Find where the given text appears and provide that cell's center as (X, Y) coordinate. 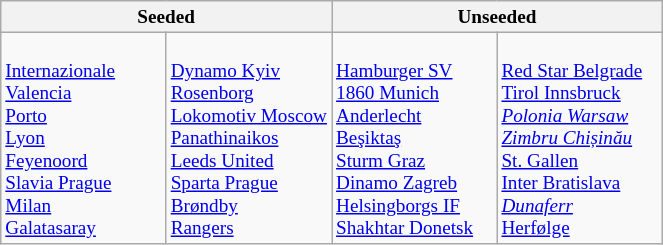
Dynamo Kyiv Rosenborg Lokomotiv Moscow Panathinaikos Leeds United Sparta Prague Brøndby Rangers (248, 138)
Hamburger SV 1860 Munich Anderlecht Beşiktaş Sturm Graz Dinamo Zagreb Helsingborgs IF Shakhtar Donetsk (414, 138)
Unseeded (498, 17)
Seeded (166, 17)
Internazionale Valencia Porto Lyon Feyenoord Slavia Prague Milan Galatasaray (84, 138)
Red Star Belgrade Tirol Innsbruck Polonia Warsaw Zimbru Chișinău St. Gallen Inter Bratislava Dunaferr Herfølge (580, 138)
